Determine the [X, Y] coordinate at the center of the cell enclosing the given text.  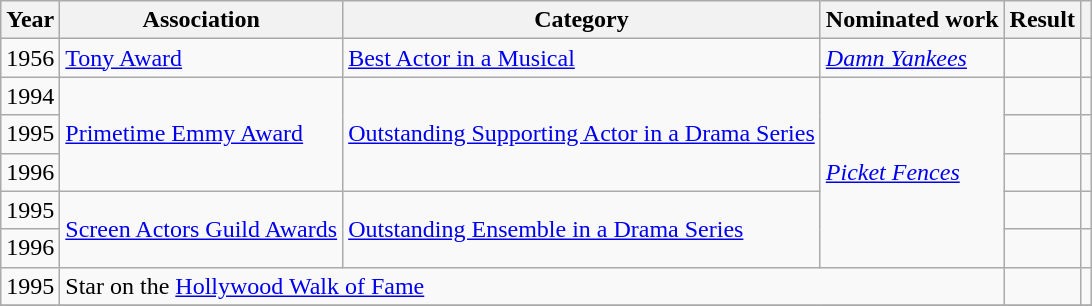
Picket Fences [912, 172]
Result [1042, 20]
Tony Award [202, 58]
1956 [30, 58]
Primetime Emmy Award [202, 134]
Year [30, 20]
Screen Actors Guild Awards [202, 229]
Association [202, 20]
Nominated work [912, 20]
Outstanding Ensemble in a Drama Series [582, 229]
Category [582, 20]
Damn Yankees [912, 58]
1994 [30, 96]
Star on the Hollywood Walk of Fame [532, 286]
Outstanding Supporting Actor in a Drama Series [582, 134]
Best Actor in a Musical [582, 58]
